Return (x, y) of the center of cell containing provided text 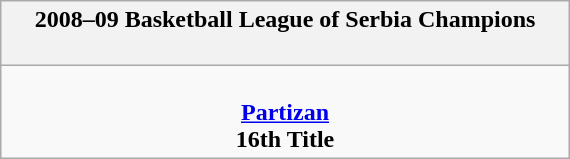
Partizan16th Title (284, 112)
2008–09 Basketball League of Serbia Champions (284, 34)
